Determine the [X, Y] coordinate at the center of the cell enclosing the given text.  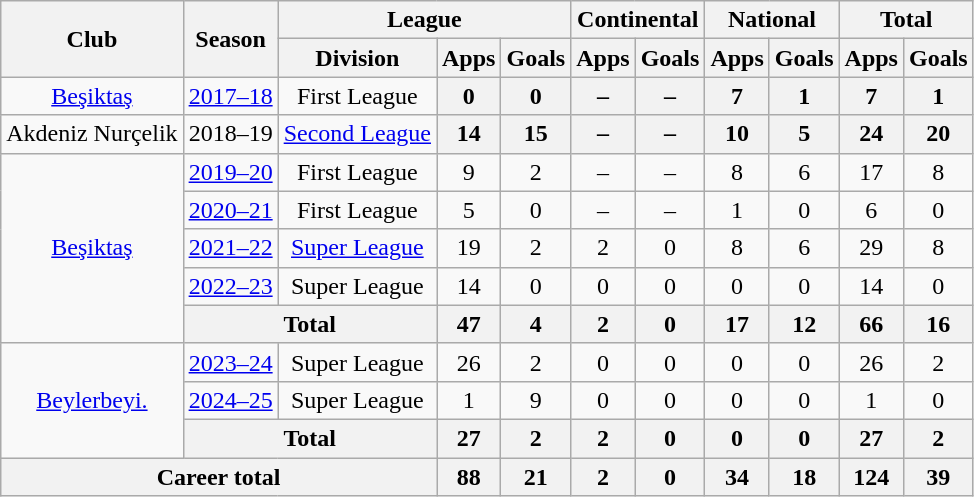
19 [468, 248]
Club [92, 39]
2020–21 [230, 210]
Career total [219, 477]
Beylerbeyi. [92, 400]
Division [357, 58]
34 [737, 477]
2017–18 [230, 96]
88 [468, 477]
League [424, 20]
15 [536, 134]
2019–20 [230, 172]
12 [804, 324]
18 [804, 477]
66 [871, 324]
20 [938, 134]
4 [536, 324]
124 [871, 477]
Season [230, 39]
16 [938, 324]
21 [536, 477]
Continental [638, 20]
Akdeniz Nurçelik [92, 134]
2022–23 [230, 286]
2023–24 [230, 362]
47 [468, 324]
Second League [357, 134]
2018–19 [230, 134]
24 [871, 134]
2024–25 [230, 400]
10 [737, 134]
National [772, 20]
29 [871, 248]
2021–22 [230, 248]
39 [938, 477]
